Output the (X, Y) coordinate of the center of the cell containing the given text.  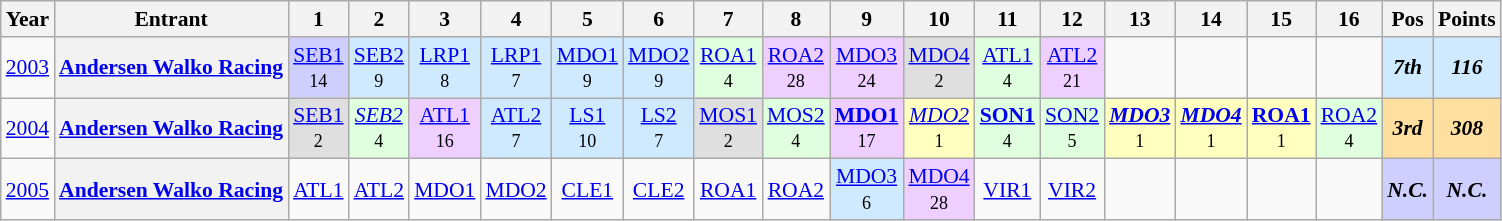
SON14 (1008, 128)
12 (1072, 19)
MDO36 (867, 190)
CLE2 (658, 190)
1 (318, 19)
ROA24 (1350, 128)
11 (1008, 19)
MDO29 (658, 68)
ATL14 (1008, 68)
SEB29 (380, 68)
2 (380, 19)
MDO19 (588, 68)
Pos (1408, 19)
MDO42 (938, 68)
SEB12 (318, 128)
7 (728, 19)
2003 (28, 68)
ATL2 (380, 190)
LRP17 (516, 68)
MDO21 (938, 128)
LS27 (658, 128)
Year (28, 19)
ROA1 (728, 190)
13 (1140, 19)
ATL1 (318, 190)
10 (938, 19)
MDO41 (1210, 128)
16 (1350, 19)
SON25 (1072, 128)
MDO117 (867, 128)
VIR1 (1008, 190)
ROA228 (796, 68)
MOS12 (728, 128)
MDO31 (1140, 128)
308 (1467, 128)
MDO1 (444, 190)
14 (1210, 19)
MOS24 (796, 128)
6 (658, 19)
MDO324 (867, 68)
LS110 (588, 128)
ROA11 (1282, 128)
8 (796, 19)
2005 (28, 190)
2004 (28, 128)
VIR2 (1072, 190)
SEB114 (318, 68)
Points (1467, 19)
ATL221 (1072, 68)
3rd (1408, 128)
MDO428 (938, 190)
ROA2 (796, 190)
15 (1282, 19)
3 (444, 19)
9 (867, 19)
Entrant (171, 19)
ATL116 (444, 128)
7th (1408, 68)
5 (588, 19)
ROA14 (728, 68)
MDO2 (516, 190)
116 (1467, 68)
4 (516, 19)
CLE1 (588, 190)
LRP18 (444, 68)
ATL27 (516, 128)
SEB24 (380, 128)
